Extract the (X, Y) coordinate from the center of the cell holding the provided text.  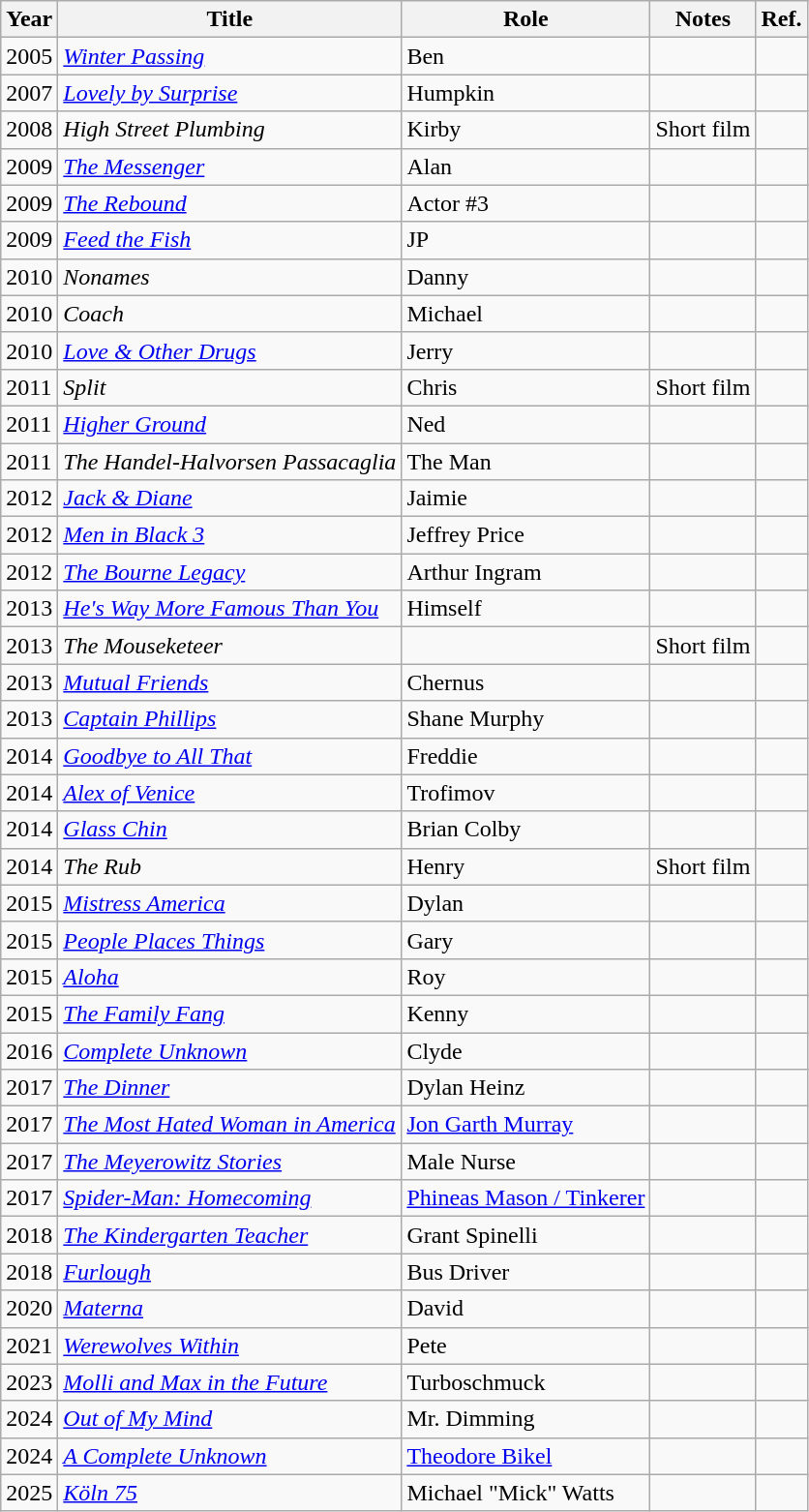
Dylan Heinz (526, 1088)
Alex of Venice (230, 793)
Mutual Friends (230, 682)
Pete (526, 1346)
Nonames (230, 277)
Humpkin (526, 93)
Mistress America (230, 903)
Kirby (526, 130)
The Rebound (230, 203)
Higher Ground (230, 424)
He's Way More Famous Than You (230, 609)
Michael (526, 314)
2016 (29, 1050)
Aloha (230, 977)
2007 (29, 93)
The Meyerowitz Stories (230, 1162)
The Mouseketeer (230, 646)
David (526, 1309)
2005 (29, 56)
Out of My Mind (230, 1419)
Arthur Ingram (526, 572)
Werewolves Within (230, 1346)
2021 (29, 1346)
The Handel-Halvorsen Passacaglia (230, 462)
Turboschmuck (526, 1382)
2023 (29, 1382)
Chris (526, 387)
People Places Things (230, 940)
The Rub (230, 866)
Goodbye to All That (230, 756)
Furlough (230, 1272)
JP (526, 240)
Danny (526, 277)
Shane Murphy (526, 719)
Men in Black 3 (230, 535)
Jack & Diane (230, 499)
The Kindergarten Teacher (230, 1235)
2020 (29, 1309)
Materna (230, 1309)
Male Nurse (526, 1162)
Jerry (526, 350)
Glass Chin (230, 830)
Molli and Max in the Future (230, 1382)
Freddie (526, 756)
Kenny (526, 1013)
Complete Unknown (230, 1050)
Ned (526, 424)
Ref. (782, 19)
Captain Phillips (230, 719)
Michael "Mick" Watts (526, 1493)
Lovely by Surprise (230, 93)
Phineas Mason / Tinkerer (526, 1198)
Grant Spinelli (526, 1235)
Himself (526, 609)
Coach (230, 314)
Spider-Man: Homecoming (230, 1198)
The Family Fang (230, 1013)
Jon Garth Murray (526, 1125)
Dylan (526, 903)
A Complete Unknown (230, 1456)
Alan (526, 166)
Year (29, 19)
Winter Passing (230, 56)
2008 (29, 130)
Brian Colby (526, 830)
Trofimov (526, 793)
The Dinner (230, 1088)
The Man (526, 462)
Köln 75 (230, 1493)
Mr. Dimming (526, 1419)
Role (526, 19)
Actor #3 (526, 203)
Gary (526, 940)
Split (230, 387)
Ben (526, 56)
Henry (526, 866)
Chernus (526, 682)
Jaimie (526, 499)
Clyde (526, 1050)
Roy (526, 977)
Feed the Fish (230, 240)
2025 (29, 1493)
Theodore Bikel (526, 1456)
Love & Other Drugs (230, 350)
Title (230, 19)
The Most Hated Woman in America (230, 1125)
High Street Plumbing (230, 130)
The Bourne Legacy (230, 572)
Notes (703, 19)
The Messenger (230, 166)
Jeffrey Price (526, 535)
Bus Driver (526, 1272)
